Output the [X, Y] coordinate of the center of the cell containing the given text.  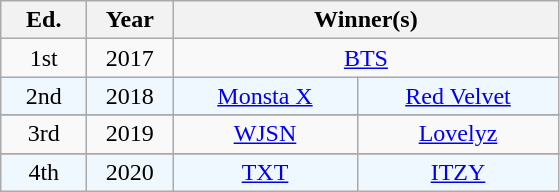
Year [130, 20]
BTS [366, 58]
Monsta X [265, 96]
Ed. [44, 20]
2020 [130, 172]
4th [44, 172]
WJSN [265, 134]
3rd [44, 134]
Winner(s) [366, 20]
Red Velvet [458, 96]
TXT [265, 172]
1st [44, 58]
2018 [130, 96]
2nd [44, 96]
2019 [130, 134]
ITZY [458, 172]
2017 [130, 58]
Lovelyz [458, 134]
